Find where the given text appears and provide that cell's center as (x, y) coordinate. 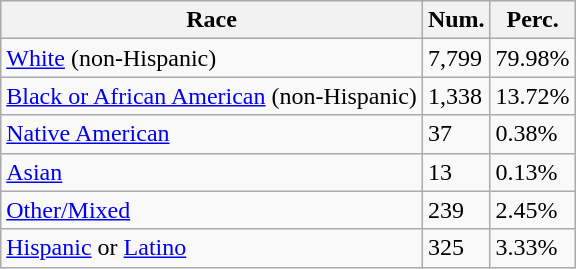
Perc. (532, 20)
Num. (456, 20)
Black or African American (non-Hispanic) (212, 96)
79.98% (532, 58)
2.45% (532, 210)
White (non-Hispanic) (212, 58)
0.38% (532, 134)
Race (212, 20)
1,338 (456, 96)
Asian (212, 172)
Hispanic or Latino (212, 248)
13.72% (532, 96)
Other/Mixed (212, 210)
Native American (212, 134)
325 (456, 248)
37 (456, 134)
239 (456, 210)
0.13% (532, 172)
13 (456, 172)
3.33% (532, 248)
7,799 (456, 58)
